Locate the cell with the specified text and output its (x, y) center coordinate. 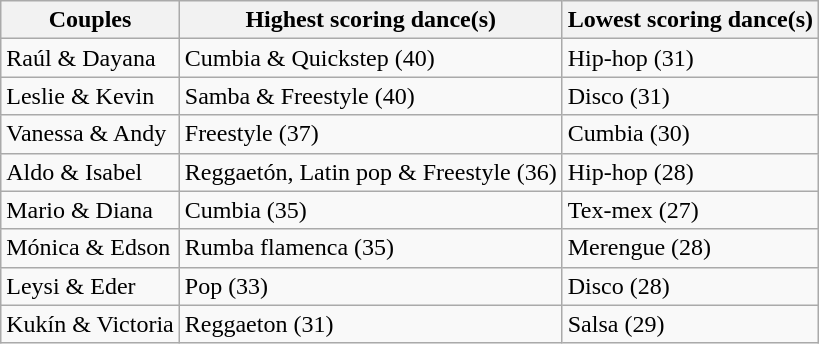
Cumbia (30) (690, 134)
Salsa (29) (690, 324)
Hip-hop (31) (690, 58)
Rumba flamenca (35) (370, 248)
Mario & Diana (90, 210)
Disco (28) (690, 286)
Hip-hop (28) (690, 172)
Mónica & Edson (90, 248)
Couples (90, 20)
Merengue (28) (690, 248)
Reggaetón, Latin pop & Freestyle (36) (370, 172)
Freestyle (37) (370, 134)
Leysi & Eder (90, 286)
Disco (31) (690, 96)
Leslie & Kevin (90, 96)
Cumbia & Quickstep (40) (370, 58)
Raúl & Dayana (90, 58)
Cumbia (35) (370, 210)
Kukín & Victoria (90, 324)
Pop (33) (370, 286)
Vanessa & Andy (90, 134)
Reggaeton (31) (370, 324)
Samba & Freestyle (40) (370, 96)
Lowest scoring dance(s) (690, 20)
Highest scoring dance(s) (370, 20)
Aldo & Isabel (90, 172)
Tex-mex (27) (690, 210)
